From the cell containing the given text, extract its center point as [x, y] coordinate. 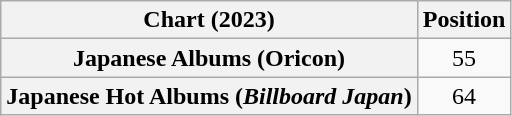
Japanese Albums (Oricon) [209, 58]
55 [464, 58]
Japanese Hot Albums (Billboard Japan) [209, 96]
Position [464, 20]
64 [464, 96]
Chart (2023) [209, 20]
